For the text-containing cell, return its midpoint in (x, y) coordinate format. 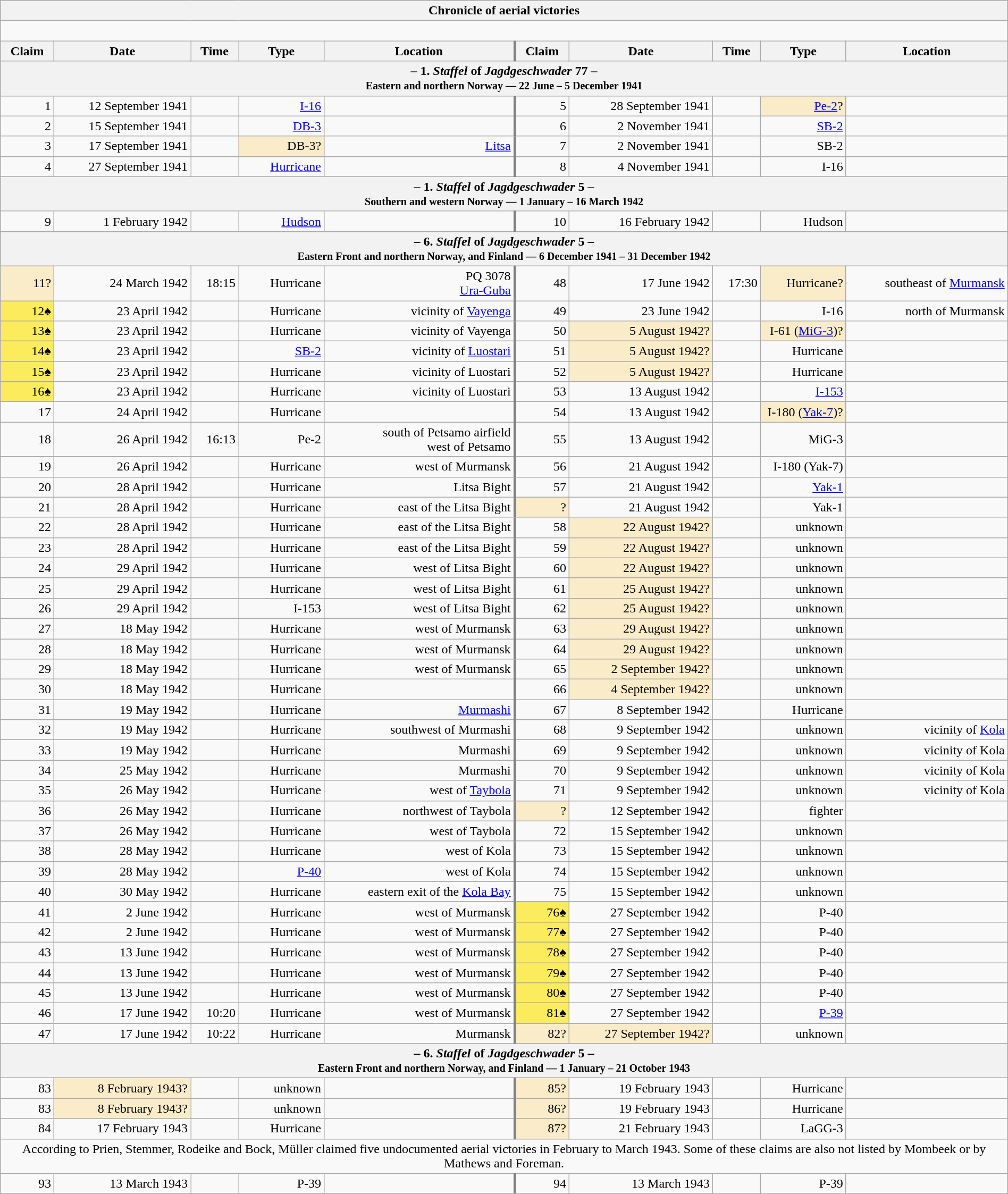
2 September 1942? (641, 669)
27 September 1942? (641, 1033)
16 February 1942 (641, 221)
17 (28, 412)
27 (28, 628)
42 (28, 932)
57 (542, 487)
39 (28, 871)
Murmansk (419, 1033)
10:20 (215, 1013)
24 April 1942 (122, 412)
– 1. Staffel of Jagdgeschwader 77 –Eastern and northern Norway — 22 June – 5 December 1941 (504, 79)
– 1. Staffel of Jagdgeschwader 5 –Southern and western Norway — 1 January – 16 March 1942 (504, 194)
I-61 (MiG-3)? (803, 331)
82? (542, 1033)
43 (28, 952)
eastern exit of the Kola Bay (419, 892)
19 (28, 467)
17 February 1943 (122, 1129)
6 (542, 126)
31 (28, 710)
41 (28, 912)
34 (28, 770)
DB-3? (281, 146)
52 (542, 372)
30 May 1942 (122, 892)
Litsa (419, 146)
13♠ (28, 331)
25 (28, 588)
69 (542, 750)
60 (542, 568)
– 6. Staffel of Jagdgeschwader 5 –Eastern Front and northern Norway, and Finland — 1 January – 21 October 1943 (504, 1061)
I-180 (Yak-7) (803, 467)
24 (28, 568)
Pe-2 (281, 439)
16:13 (215, 439)
63 (542, 628)
80♠ (542, 993)
9 (28, 221)
Pe-2? (803, 106)
58 (542, 527)
southeast of Murmansk (927, 283)
59 (542, 548)
27 September 1941 (122, 166)
53 (542, 392)
fighter (803, 811)
12♠ (28, 311)
8 September 1942 (641, 710)
LaGG-3 (803, 1129)
14♠ (28, 351)
Chronicle of aerial victories (504, 11)
21 February 1943 (641, 1129)
67 (542, 710)
72 (542, 831)
15 September 1941 (122, 126)
1 February 1942 (122, 221)
northwest of Taybola (419, 811)
29 (28, 669)
85? (542, 1088)
21 (28, 507)
46 (28, 1013)
18 (28, 439)
10:22 (215, 1033)
66 (542, 690)
17:30 (736, 283)
55 (542, 439)
28 September 1941 (641, 106)
12 September 1941 (122, 106)
17 September 1941 (122, 146)
68 (542, 730)
44 (28, 972)
3 (28, 146)
40 (28, 892)
73 (542, 851)
22 (28, 527)
20 (28, 487)
16♠ (28, 392)
79♠ (542, 972)
56 (542, 467)
54 (542, 412)
5 (542, 106)
southwest of Murmashi (419, 730)
33 (28, 750)
70 (542, 770)
86? (542, 1108)
26 (28, 608)
74 (542, 871)
81♠ (542, 1013)
35 (28, 791)
50 (542, 331)
84 (28, 1129)
18:15 (215, 283)
48 (542, 283)
8 (542, 166)
1 (28, 106)
64 (542, 649)
MiG-3 (803, 439)
Hurricane? (803, 283)
49 (542, 311)
10 (542, 221)
DB-3 (281, 126)
38 (28, 851)
93 (28, 1183)
78♠ (542, 952)
2 (28, 126)
65 (542, 669)
15♠ (28, 372)
75 (542, 892)
61 (542, 588)
north of Murmansk (927, 311)
36 (28, 811)
37 (28, 831)
28 (28, 649)
94 (542, 1183)
76♠ (542, 912)
south of Petsamo airfield west of Petsamo (419, 439)
45 (28, 993)
30 (28, 690)
23 (28, 548)
71 (542, 791)
4 September 1942? (641, 690)
– 6. Staffel of Jagdgeschwader 5 –Eastern Front and northern Norway, and Finland — 6 December 1941 – 31 December 1942 (504, 249)
51 (542, 351)
24 March 1942 (122, 283)
PQ 3078Ura-Guba (419, 283)
4 November 1941 (641, 166)
12 September 1942 (641, 811)
87? (542, 1129)
7 (542, 146)
23 June 1942 (641, 311)
47 (28, 1033)
11? (28, 283)
Litsa Bight (419, 487)
4 (28, 166)
62 (542, 608)
32 (28, 730)
I-180 (Yak-7)? (803, 412)
25 May 1942 (122, 770)
77♠ (542, 932)
